From the cell containing the given text, extract its center point as [x, y] coordinate. 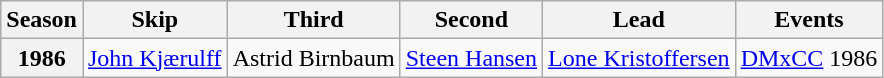
Season [42, 20]
Steen Hansen [471, 58]
Third [314, 20]
John Kjærulff [154, 58]
DMxCC 1986 [809, 58]
Skip [154, 20]
1986 [42, 58]
Second [471, 20]
Lead [640, 20]
Events [809, 20]
Astrid Birnbaum [314, 58]
Lone Kristoffersen [640, 58]
